Return (x, y) of the center of cell containing provided text 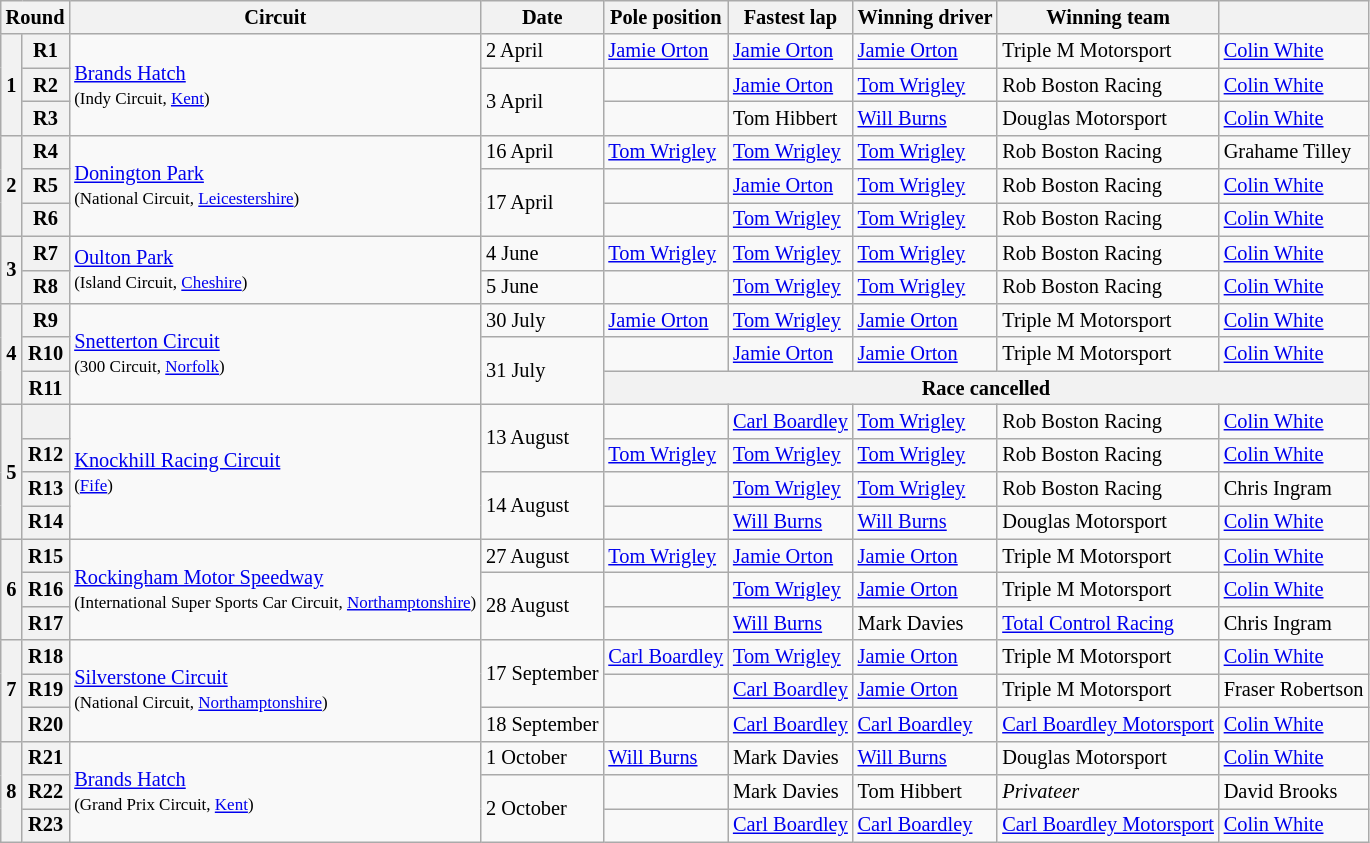
Circuit (275, 17)
Rockingham Motor Speedway(International Super Sports Car Circuit, Northamptonshire) (275, 590)
R3 (46, 118)
2 October (542, 808)
R16 (46, 589)
Winning driver (926, 17)
R14 (46, 522)
Oulton Park(Island Circuit, Cheshire) (275, 270)
3 (12, 270)
R17 (46, 623)
R20 (46, 724)
R6 (46, 219)
18 September (542, 724)
R18 (46, 657)
Fraser Robertson (1294, 690)
Brands Hatch(Grand Prix Circuit, Kent) (275, 792)
2 (12, 186)
28 August (542, 606)
Privateer (1108, 791)
27 August (542, 556)
R11 (46, 388)
Round (36, 17)
Date (542, 17)
16 April (542, 152)
R8 (46, 287)
R1 (46, 51)
Race cancelled (986, 388)
7 (12, 690)
Winning team (1108, 17)
1 (12, 84)
R7 (46, 253)
Donington Park(National Circuit, Leicestershire) (275, 186)
R5 (46, 186)
Total Control Racing (1108, 623)
R13 (46, 489)
Fastest lap (790, 17)
2 April (542, 51)
14 August (542, 506)
Brands Hatch(Indy Circuit, Kent) (275, 84)
6 (12, 590)
Pole position (666, 17)
R4 (46, 152)
Knockhill Racing Circuit(Fife) (275, 472)
R10 (46, 354)
Silverstone Circuit(National Circuit, Northamptonshire) (275, 690)
5 (12, 472)
Grahame Tilley (1294, 152)
3 April (542, 102)
4 June (542, 253)
R19 (46, 690)
8 (12, 792)
13 August (542, 438)
31 July (542, 370)
4 (12, 354)
R22 (46, 791)
David Brooks (1294, 791)
R15 (46, 556)
R21 (46, 758)
17 April (542, 202)
30 July (542, 320)
R23 (46, 825)
17 September (542, 674)
R9 (46, 320)
R12 (46, 455)
R2 (46, 85)
Snetterton Circuit(300 Circuit, Norfolk) (275, 354)
1 October (542, 758)
5 June (542, 287)
